Capture the cell that displays the provided text and extract its [x, y] central coordinate. 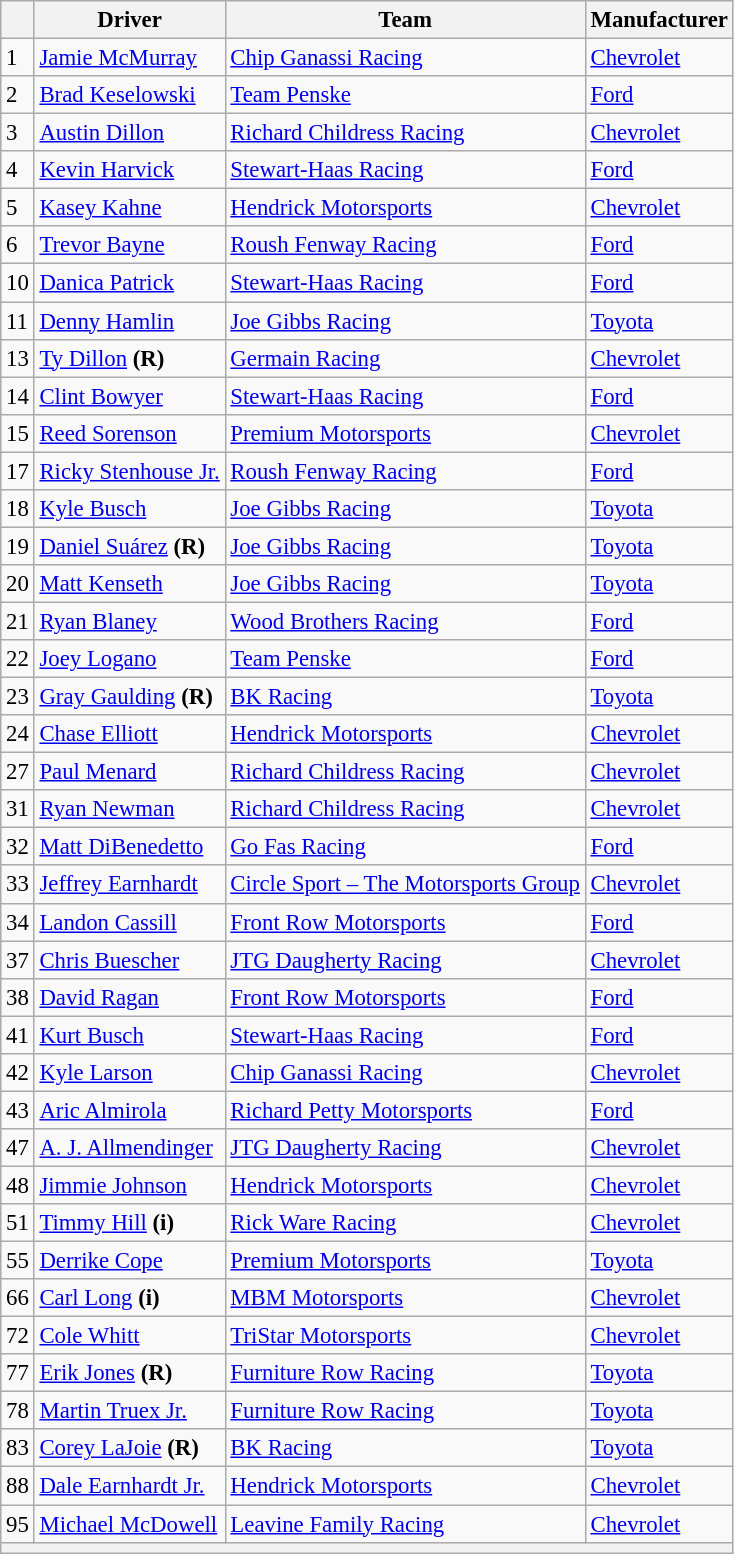
Kyle Busch [130, 509]
Cole Whitt [130, 1336]
Chase Elliott [130, 734]
Chris Buescher [130, 960]
31 [18, 809]
Kurt Busch [130, 1035]
A. J. Allmendinger [130, 1148]
3 [18, 133]
5 [18, 208]
13 [18, 358]
Brad Keselowski [130, 95]
51 [18, 1223]
Germain Racing [405, 358]
Jimmie Johnson [130, 1185]
37 [18, 960]
Kyle Larson [130, 1073]
43 [18, 1110]
Denny Hamlin [130, 321]
TriStar Motorsports [405, 1336]
Jeffrey Earnhardt [130, 885]
2 [18, 95]
Circle Sport – The Motorsports Group [405, 885]
Joey Logano [130, 659]
95 [18, 1524]
24 [18, 734]
Kasey Kahne [130, 208]
Corey LaJoie (R) [130, 1449]
77 [18, 1373]
Aric Almirola [130, 1110]
10 [18, 283]
38 [18, 997]
Daniel Suárez (R) [130, 546]
21 [18, 621]
78 [18, 1411]
Dale Earnhardt Jr. [130, 1486]
Ryan Blaney [130, 621]
Leavine Family Racing [405, 1524]
Erik Jones (R) [130, 1373]
Timmy Hill (i) [130, 1223]
6 [18, 245]
MBM Motorsports [405, 1298]
Trevor Bayne [130, 245]
4 [18, 170]
Derrike Cope [130, 1261]
Austin Dillon [130, 133]
55 [18, 1261]
Michael McDowell [130, 1524]
47 [18, 1148]
66 [18, 1298]
1 [18, 58]
David Ragan [130, 997]
Reed Sorenson [130, 433]
Driver [130, 20]
Ryan Newman [130, 809]
27 [18, 772]
14 [18, 396]
41 [18, 1035]
Clint Bowyer [130, 396]
23 [18, 697]
Go Fas Racing [405, 847]
48 [18, 1185]
Kevin Harvick [130, 170]
72 [18, 1336]
Team [405, 20]
34 [18, 922]
Manufacturer [659, 20]
Carl Long (i) [130, 1298]
17 [18, 471]
Danica Patrick [130, 283]
18 [18, 509]
15 [18, 433]
42 [18, 1073]
Matt Kenseth [130, 584]
Matt DiBenedetto [130, 847]
22 [18, 659]
Wood Brothers Racing [405, 621]
33 [18, 885]
Paul Menard [130, 772]
32 [18, 847]
Martin Truex Jr. [130, 1411]
Rick Ware Racing [405, 1223]
83 [18, 1449]
Jamie McMurray [130, 58]
19 [18, 546]
11 [18, 321]
88 [18, 1486]
Landon Cassill [130, 922]
Ricky Stenhouse Jr. [130, 471]
Gray Gaulding (R) [130, 697]
20 [18, 584]
Ty Dillon (R) [130, 358]
Richard Petty Motorsports [405, 1110]
